Detect which cell encompasses the target text, then output its (x, y) center coordinate. 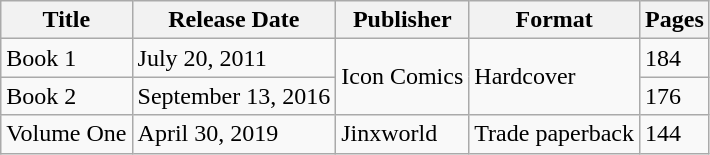
184 (675, 58)
Publisher (402, 20)
Book 2 (66, 96)
Hardcover (554, 77)
Volume One (66, 134)
Icon Comics (402, 77)
September 13, 2016 (234, 96)
Jinxworld (402, 134)
144 (675, 134)
Book 1 (66, 58)
Pages (675, 20)
Format (554, 20)
July 20, 2011 (234, 58)
176 (675, 96)
April 30, 2019 (234, 134)
Trade paperback (554, 134)
Release Date (234, 20)
Title (66, 20)
